Output the [x, y] coordinate of the center of the cell containing the given text.  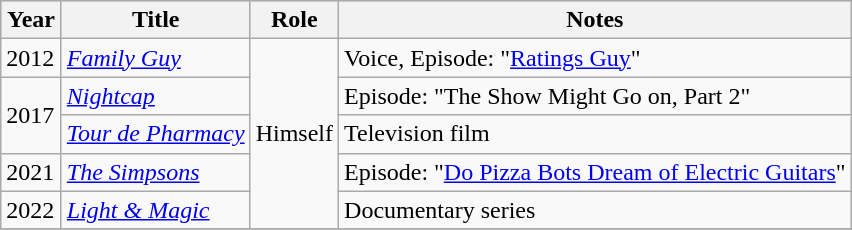
Family Guy [156, 58]
Nightcap [156, 96]
Year [32, 20]
Light & Magic [156, 210]
2021 [32, 172]
Episode: "Do Pizza Bots Dream of Electric Guitars" [596, 172]
2017 [32, 115]
2022 [32, 210]
Role [294, 20]
Documentary series [596, 210]
Himself [294, 134]
The Simpsons [156, 172]
Notes [596, 20]
Episode: "The Show Might Go on, Part 2" [596, 96]
Title [156, 20]
2012 [32, 58]
Tour de Pharmacy [156, 134]
Voice, Episode: "Ratings Guy" [596, 58]
Television film [596, 134]
